Scan for the cell matching the given text and deliver its [x, y] coordinate at center. 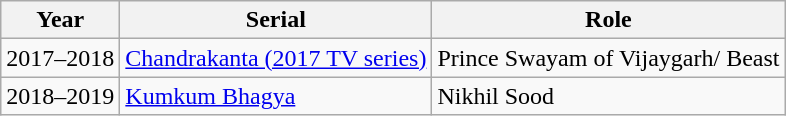
Serial [276, 20]
2017–2018 [60, 58]
Role [608, 20]
Prince Swayam of Vijaygarh/ Beast [608, 58]
Chandrakanta (2017 TV series) [276, 58]
Nikhil Sood [608, 96]
Kumkum Bhagya [276, 96]
2018–2019 [60, 96]
Year [60, 20]
